From the cell containing the given text, extract its center point as (x, y) coordinate. 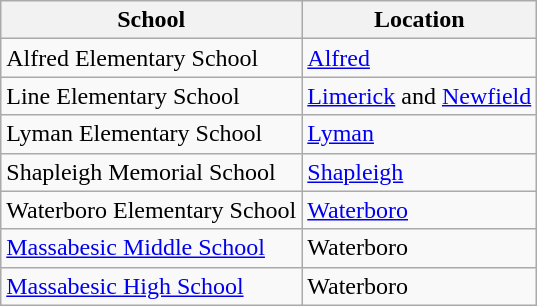
Shapleigh (420, 172)
Massabesic High School (152, 286)
Lyman Elementary School (152, 134)
Lyman (420, 134)
Waterboro Elementary School (152, 210)
Alfred (420, 58)
School (152, 20)
Massabesic Middle School (152, 248)
Limerick and Newfield (420, 96)
Alfred Elementary School (152, 58)
Location (420, 20)
Line Elementary School (152, 96)
Shapleigh Memorial School (152, 172)
